For the text-containing cell, return its midpoint in [x, y] coordinate format. 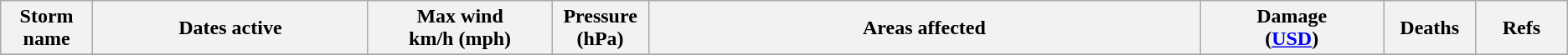
Storm name [47, 28]
Dates active [230, 28]
Refs [1521, 28]
Damage(USD) [1292, 28]
Deaths [1430, 28]
Pressure(hPa) [601, 28]
Max windkm/h (mph) [459, 28]
Areas affected [924, 28]
